For the text-containing cell, return its midpoint in (x, y) coordinate format. 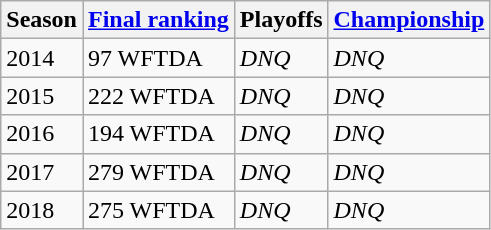
Playoffs (281, 20)
2014 (42, 58)
279 WFTDA (158, 172)
275 WFTDA (158, 210)
2018 (42, 210)
Final ranking (158, 20)
194 WFTDA (158, 134)
2016 (42, 134)
Season (42, 20)
2017 (42, 172)
Championship (409, 20)
222 WFTDA (158, 96)
97 WFTDA (158, 58)
2015 (42, 96)
